Locate the cell with the specified text and output its (x, y) center coordinate. 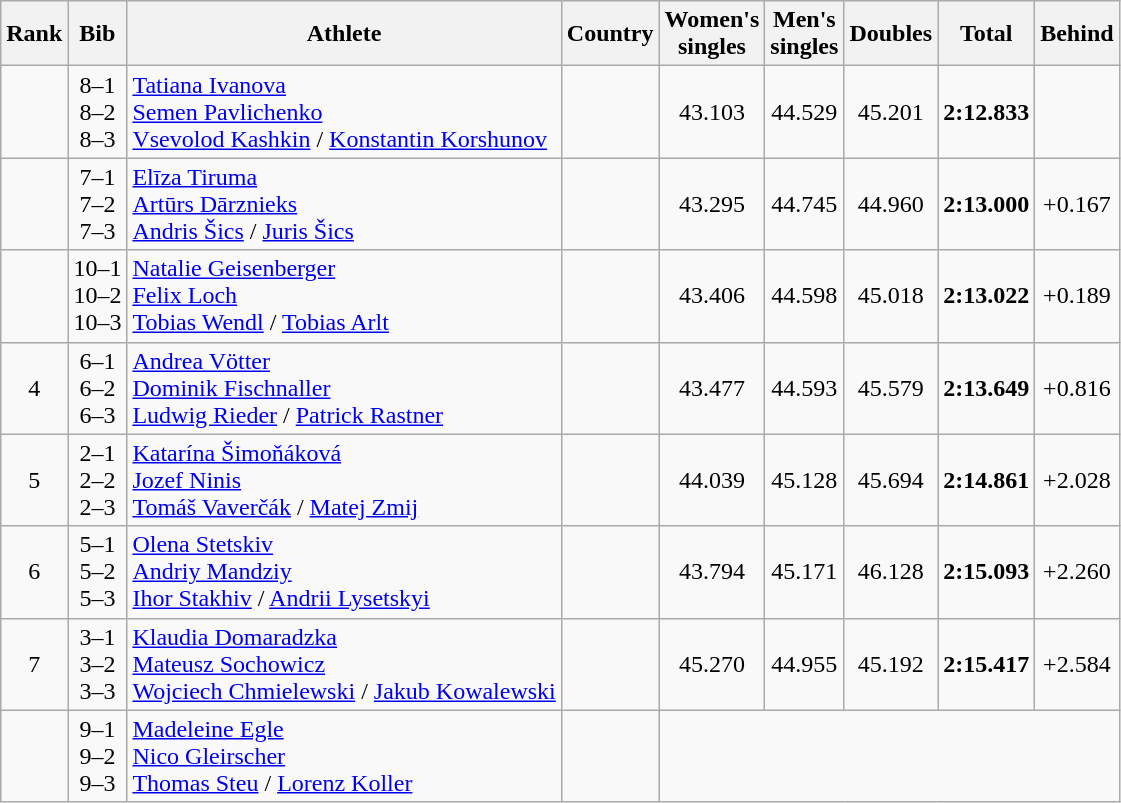
Athlete (344, 34)
44.955 (804, 664)
8–18–28–3 (98, 112)
7 (34, 664)
Klaudia DomaradzkaMateusz SochowiczWojciech Chmielewski / Jakub Kowalewski (344, 664)
6–16–26–3 (98, 388)
Men'ssingles (804, 34)
43.477 (712, 388)
46.128 (891, 572)
Natalie GeisenbergerFelix LochTobias Wendl / Tobias Arlt (344, 296)
Madeleine EgleNico GleirscherThomas Steu / Lorenz Koller (344, 756)
45.201 (891, 112)
+0.189 (1077, 296)
9–19–29–3 (98, 756)
2:14.861 (986, 480)
Tatiana IvanovaSemen PavlichenkoVsevolod Kashkin / Konstantin Korshunov (344, 112)
5–15–25–3 (98, 572)
Doubles (891, 34)
45.270 (712, 664)
10–110–210–3 (98, 296)
44.593 (804, 388)
2:13.649 (986, 388)
45.579 (891, 388)
44.598 (804, 296)
45.694 (891, 480)
+2.260 (1077, 572)
Women'ssingles (712, 34)
Rank (34, 34)
45.171 (804, 572)
Olena StetskivAndriy MandziyIhor Stakhiv / Andrii Lysetskyi (344, 572)
3–13–23–3 (98, 664)
Elīza TirumaArtūrs DārznieksAndris Šics / Juris Šics (344, 204)
Andrea VötterDominik FischnallerLudwig Rieder / Patrick Rastner (344, 388)
2:13.000 (986, 204)
45.192 (891, 664)
Behind (1077, 34)
Country (610, 34)
43.794 (712, 572)
+2.584 (1077, 664)
43.295 (712, 204)
2:15.417 (986, 664)
+2.028 (1077, 480)
44.529 (804, 112)
43.406 (712, 296)
2–12–22–3 (98, 480)
7–17–27–3 (98, 204)
2:15.093 (986, 572)
+0.167 (1077, 204)
+0.816 (1077, 388)
45.128 (804, 480)
4 (34, 388)
44.960 (891, 204)
5 (34, 480)
2:12.833 (986, 112)
2:13.022 (986, 296)
6 (34, 572)
Katarína ŠimoňákováJozef NinisTomáš Vaverčák / Matej Zmij (344, 480)
43.103 (712, 112)
Bib (98, 34)
Total (986, 34)
44.039 (712, 480)
44.745 (804, 204)
45.018 (891, 296)
